Search for the cell housing the specified text and yield its [X, Y] center coordinate. 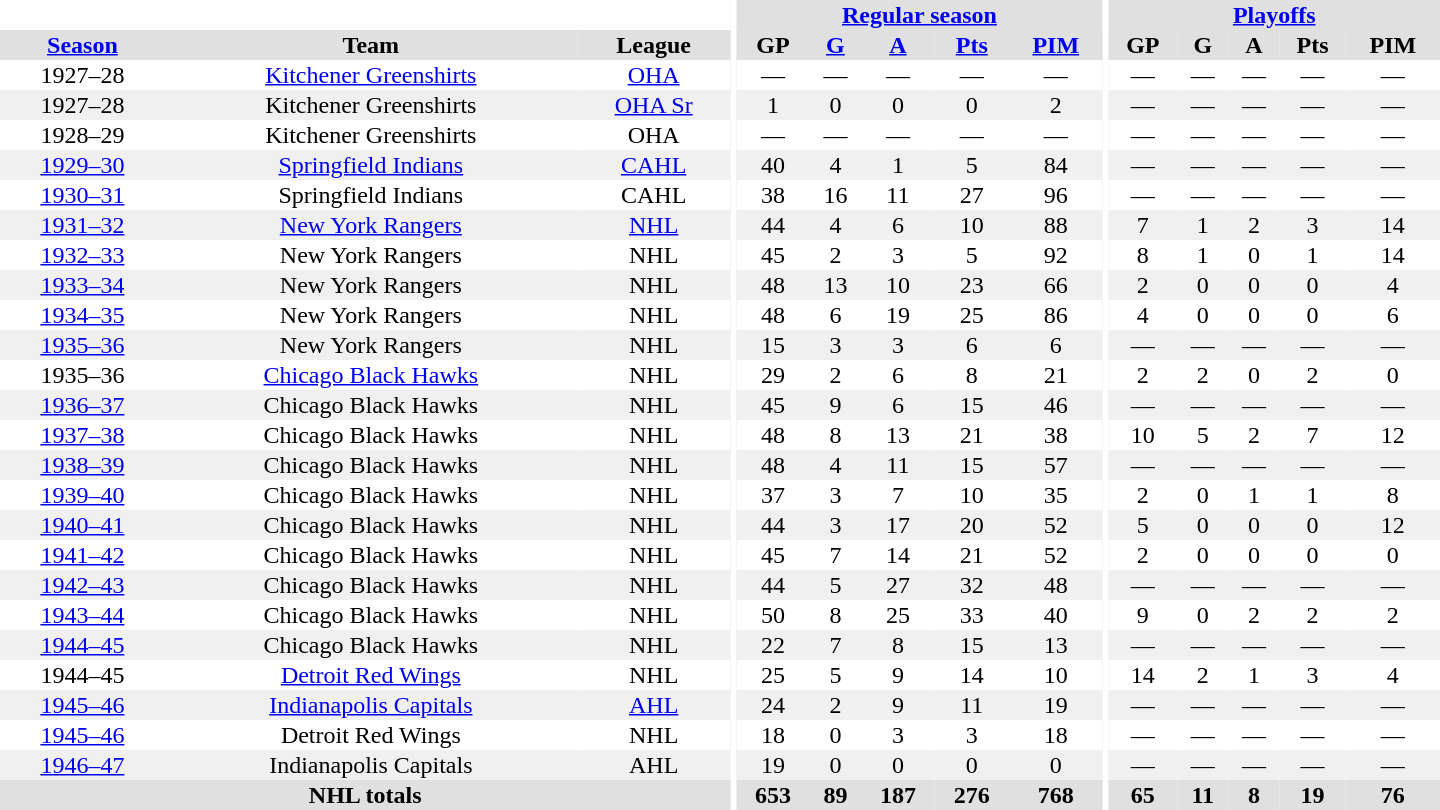
1930–31 [82, 195]
84 [1056, 165]
1942–43 [82, 585]
92 [1056, 255]
1936–37 [82, 405]
29 [773, 375]
1933–34 [82, 285]
22 [773, 645]
37 [773, 495]
653 [773, 795]
1931–32 [82, 225]
276 [972, 795]
35 [1056, 495]
Playoffs [1274, 15]
1929–30 [82, 165]
Team [371, 45]
32 [972, 585]
46 [1056, 405]
20 [972, 525]
76 [1393, 795]
86 [1056, 315]
1932–33 [82, 255]
Season [82, 45]
65 [1142, 795]
1940–41 [82, 525]
57 [1056, 465]
33 [972, 615]
NHL totals [365, 795]
24 [773, 705]
1934–35 [82, 315]
50 [773, 615]
66 [1056, 285]
16 [836, 195]
1941–42 [82, 555]
1938–39 [82, 465]
1928–29 [82, 135]
1939–40 [82, 495]
1946–47 [82, 765]
768 [1056, 795]
17 [898, 525]
89 [836, 795]
187 [898, 795]
Regular season [920, 15]
1943–44 [82, 615]
League [654, 45]
OHA Sr [654, 105]
88 [1056, 225]
1937–38 [82, 435]
96 [1056, 195]
23 [972, 285]
